Return the [x, y] coordinate for the center point of the cell that contains the specified text.  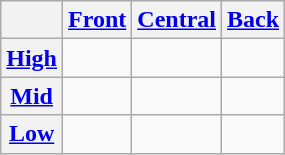
Back [254, 20]
Low [32, 134]
Central [177, 20]
High [32, 58]
Mid [32, 96]
Front [98, 20]
